Capture the cell that displays the provided text and extract its [x, y] central coordinate. 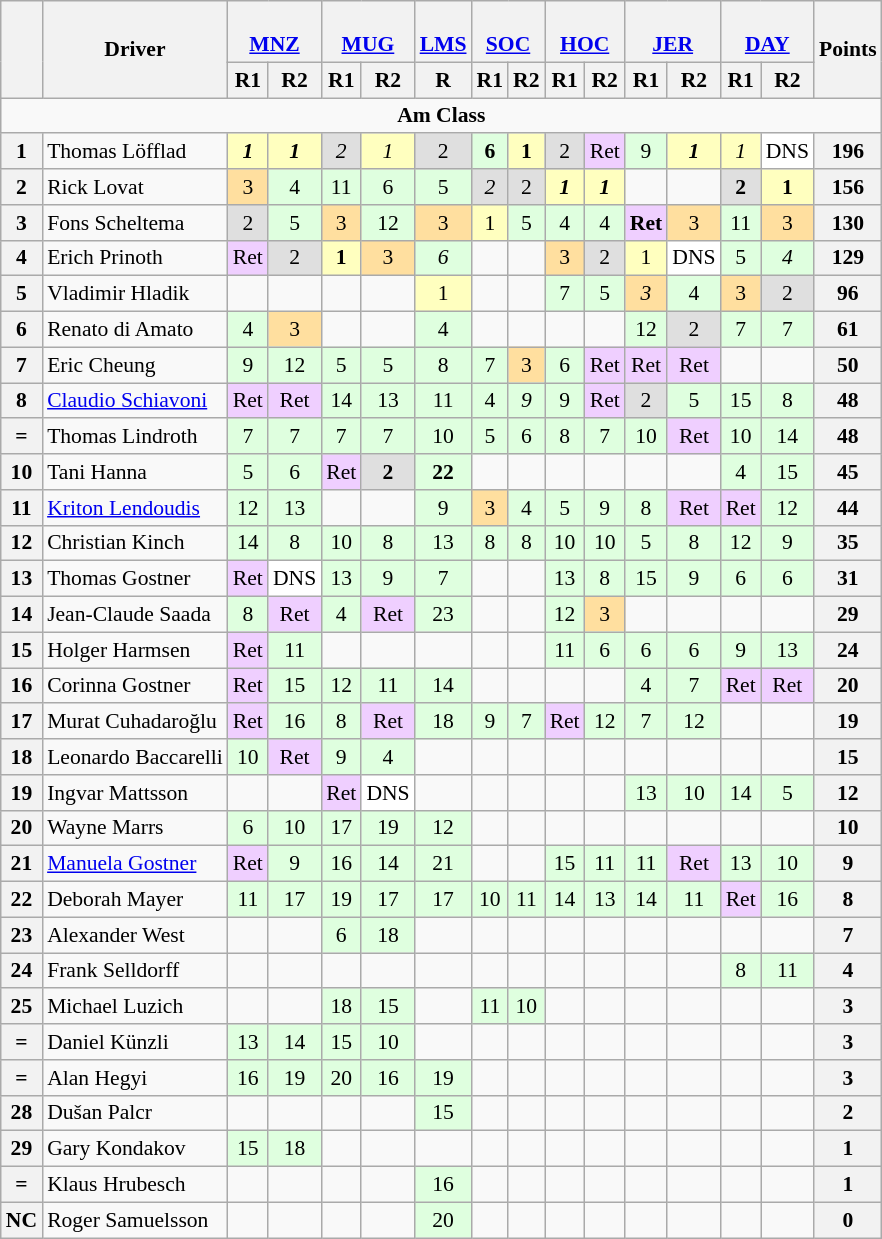
Thomas Gostner [135, 579]
Roger Samuelsson [135, 1220]
Eric Cheung [135, 365]
Thomas Löfflad [135, 152]
45 [848, 472]
130 [848, 223]
Frank Selldorff [135, 971]
Holger Harmsen [135, 650]
196 [848, 152]
Dušan Palcr [135, 1113]
Claudio Schiavoni [135, 401]
Points [848, 50]
44 [848, 508]
Am Class [442, 116]
Erich Prinoth [135, 258]
NC [22, 1220]
Gary Kondakov [135, 1149]
Deborah Mayer [135, 900]
Fons Scheltema [135, 223]
Tani Hanna [135, 472]
Michael Luzich [135, 1007]
Driver [135, 50]
31 [848, 579]
JER [673, 32]
35 [848, 543]
Leonardo Baccarelli [135, 757]
156 [848, 187]
Vladimir Hladik [135, 294]
Manuela Gostner [135, 864]
Jean-Claude Saada [135, 615]
28 [22, 1113]
Kriton Lendoudis [135, 508]
0 [848, 1220]
Murat Cuhadaroğlu [135, 722]
129 [848, 258]
96 [848, 294]
MUG [368, 32]
R [444, 80]
Thomas Lindroth [135, 437]
Alan Hegyi [135, 1078]
Klaus Hrubesch [135, 1185]
Rick Lovat [135, 187]
Corinna Gostner [135, 686]
DAY [768, 32]
Alexander West [135, 935]
25 [22, 1007]
LMS [444, 32]
Wayne Marrs [135, 828]
Renato di Amato [135, 330]
Ingvar Mattsson [135, 793]
50 [848, 365]
SOC [508, 32]
MNZ [274, 32]
61 [848, 330]
HOC [585, 32]
Daniel Künzli [135, 1042]
Christian Kinch [135, 543]
